Output the (X, Y) coordinate of the center of the cell containing the given text.  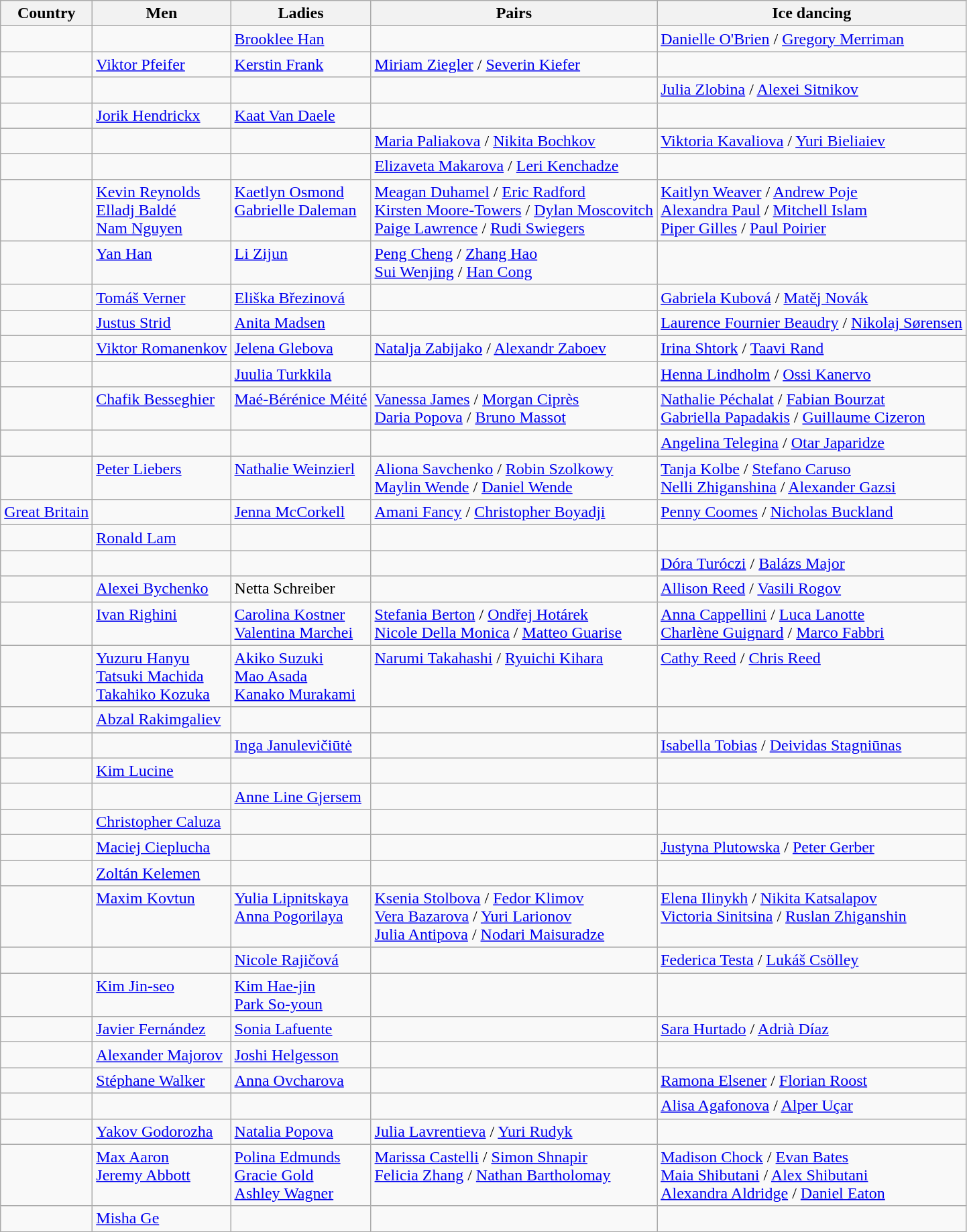
Maxim Kovtun (162, 917)
Marissa Castelli / Simon Shnapir Felicia Zhang / Nathan Bartholomay (514, 1175)
Danielle O'Brien / Gregory Merriman (811, 39)
Meagan Duhamel / Eric Radford Kirsten Moore-Towers / Dylan Moscovitch Paige Lawrence / Rudi Swiegers (514, 210)
Nicole Rajičová (300, 960)
Peng Cheng / Zhang Hao Sui Wenjing / Han Cong (514, 263)
Justyna Plutowska / Peter Gerber (811, 847)
Kevin Reynolds Elladj Baldé Nam Nguyen (162, 210)
Joshi Helgesson (300, 1055)
Laurence Fournier Beaudry / Nikolaj Sørensen (811, 323)
Ladies (300, 13)
Ronald Lam (162, 538)
Netta Schreiber (300, 589)
Christopher Caluza (162, 822)
Ice dancing (811, 13)
Viktor Pfeifer (162, 64)
Abzal Rakimgaliev (162, 720)
Inga Janulevičiūtė (300, 745)
Sara Hurtado / Adrià Díaz (811, 1029)
Kaat Van Daele (300, 115)
Javier Fernández (162, 1029)
Chafik Besseghier (162, 409)
Jenna McCorkell (300, 512)
Gabriela Kubová / Matěj Novák (811, 297)
Sonia Lafuente (300, 1029)
Stefania Berton / Ondřej Hotárek Nicole Della Monica / Matteo Guarise (514, 624)
Kim Lucine (162, 771)
Angelina Telegina / Otar Japaridze (811, 443)
Men (162, 13)
Akiko Suzuki Mao Asada Kanako Murakami (300, 676)
Viktor Romanenkov (162, 348)
Misha Ge (162, 1219)
Anita Madsen (300, 323)
Federica Testa / Lukáš Csölley (811, 960)
Yulia Lipnitskaya Anna Pogorilaya (300, 917)
Alisa Agafonova / Alper Uçar (811, 1106)
Kerstin Frank (300, 64)
Elena Ilinykh / Nikita Katsalapov Victoria Sinitsina / Ruslan Zhiganshin (811, 917)
Brooklee Han (300, 39)
Yan Han (162, 263)
Nathalie Weinzierl (300, 478)
Great Britain (47, 512)
Country (47, 13)
Polina Edmunds Gracie Gold Ashley Wagner (300, 1175)
Henna Lindholm / Ossi Kanervo (811, 374)
Maria Paliakova / Nikita Bochkov (514, 141)
Yakov Godorozha (162, 1131)
Tanja Kolbe / Stefano Caruso Nelli Zhiganshina / Alexander Gazsi (811, 478)
Stéphane Walker (162, 1080)
Max Aaron Jeremy Abbott (162, 1175)
Anne Line Gjersem (300, 796)
Julia Zlobina / Alexei Sitnikov (811, 90)
Cathy Reed / Chris Reed (811, 676)
Irina Shtork / Taavi Rand (811, 348)
Viktoria Kavaliova / Yuri Bieliaiev (811, 141)
Maé-Bérénice Méité (300, 409)
Anna Cappellini / Luca Lanotte Charlène Guignard / Marco Fabbri (811, 624)
Anna Ovcharova (300, 1080)
Kim Jin-seo (162, 995)
Natalia Popova (300, 1131)
Alexei Bychenko (162, 589)
Nathalie Péchalat / Fabian Bourzat Gabriella Papadakis / Guillaume Cizeron (811, 409)
Miriam Ziegler / Severin Kiefer (514, 64)
Madison Chock / Evan Bates Maia Shibutani / Alex Shibutani Alexandra Aldridge / Daniel Eaton (811, 1175)
Ivan Righini (162, 624)
Natalja Zabijako / Alexandr Zaboev (514, 348)
Julia Lavrentieva / Yuri Rudyk (514, 1131)
Maciej Cieplucha (162, 847)
Pairs (514, 13)
Amani Fancy / Christopher Boyadji (514, 512)
Kaetlyn Osmond Gabrielle Daleman (300, 210)
Alexander Majorov (162, 1055)
Kaitlyn Weaver / Andrew Poje Alexandra Paul / Mitchell Islam Piper Gilles / Paul Poirier (811, 210)
Jorik Hendrickx (162, 115)
Zoltán Kelemen (162, 873)
Allison Reed / Vasili Rogov (811, 589)
Peter Liebers (162, 478)
Eliška Březinová (300, 297)
Elizaveta Makarova / Leri Kenchadze (514, 166)
Justus Strid (162, 323)
Tomáš Verner (162, 297)
Narumi Takahashi / Ryuichi Kihara (514, 676)
Ramona Elsener / Florian Roost (811, 1080)
Vanessa James / Morgan Ciprès Daria Popova / Bruno Massot (514, 409)
Carolina Kostner Valentina Marchei (300, 624)
Kim Hae-jin Park So-youn (300, 995)
Ksenia Stolbova / Fedor Klimov Vera Bazarova / Yuri Larionov Julia Antipova / Nodari Maisuradze (514, 917)
Li Zijun (300, 263)
Jelena Glebova (300, 348)
Yuzuru Hanyu Tatsuki Machida Takahiko Kozuka (162, 676)
Juulia Turkkila (300, 374)
Isabella Tobias / Deividas Stagniūnas (811, 745)
Dóra Turóczi / Balázs Major (811, 563)
Penny Coomes / Nicholas Buckland (811, 512)
Aliona Savchenko / Robin Szolkowy Maylin Wende / Daniel Wende (514, 478)
